Detect which cell encompasses the target text, then output its (x, y) center coordinate. 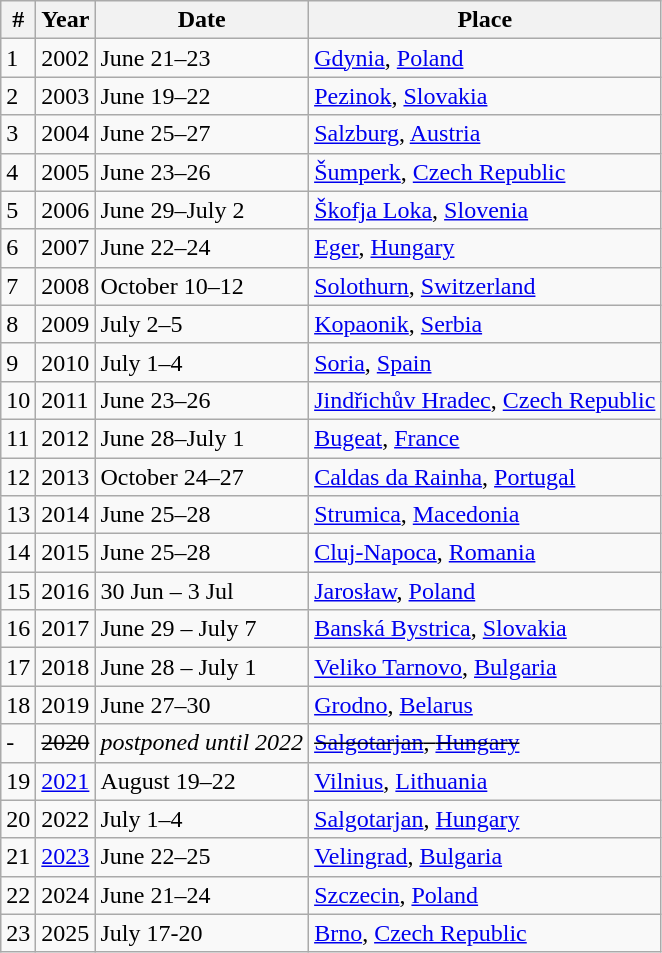
2015 (66, 553)
22 (18, 895)
2020 (66, 743)
10 (18, 400)
Cluj-Napoca, Romania (485, 553)
16 (18, 629)
June 25–27 (202, 134)
Brno, Czech Republic (485, 933)
20 (18, 819)
Kopaonik, Serbia (485, 324)
June 28 – July 1 (202, 667)
Salzburg, Austria (485, 134)
Jarosław, Poland (485, 591)
21 (18, 857)
June 21–23 (202, 58)
8 (18, 324)
June 29 – July 7 (202, 629)
12 (18, 477)
Vilnius, Lithuania (485, 781)
14 (18, 553)
15 (18, 591)
postponed until 2022 (202, 743)
July 17-20 (202, 933)
Gdynia, Poland (485, 58)
Solothurn, Switzerland (485, 286)
2009 (66, 324)
2013 (66, 477)
June 21–24 (202, 895)
2010 (66, 362)
October 10–12 (202, 286)
2008 (66, 286)
Caldas da Rainha, Portugal (485, 477)
June 28–July 1 (202, 438)
Date (202, 20)
June 22–25 (202, 857)
August 19–22 (202, 781)
2002 (66, 58)
Soria, Spain (485, 362)
9 (18, 362)
2014 (66, 515)
6 (18, 248)
2012 (66, 438)
2016 (66, 591)
June 19–22 (202, 96)
June 29–July 2 (202, 210)
2023 (66, 857)
June 27–30 (202, 705)
2021 (66, 781)
13 (18, 515)
2025 (66, 933)
Veliko Tarnovo, Bulgaria (485, 667)
2011 (66, 400)
Year (66, 20)
Szczecin, Poland (485, 895)
2006 (66, 210)
October 24–27 (202, 477)
2017 (66, 629)
17 (18, 667)
Strumica, Macedonia (485, 515)
Place (485, 20)
Banská Bystrica, Slovakia (485, 629)
Jindřichův Hradec, Czech Republic (485, 400)
3 (18, 134)
23 (18, 933)
2024 (66, 895)
2003 (66, 96)
2005 (66, 172)
2018 (66, 667)
Eger, Hungary (485, 248)
2022 (66, 819)
4 (18, 172)
19 (18, 781)
Bugeat, France (485, 438)
1 (18, 58)
30 Jun – 3 Jul (202, 591)
Škofja Loka, Slovenia (485, 210)
2004 (66, 134)
Grodno, Belarus (485, 705)
11 (18, 438)
July 2–5 (202, 324)
Šumperk, Czech Republic (485, 172)
# (18, 20)
2007 (66, 248)
18 (18, 705)
Velingrad, Bulgaria (485, 857)
June 22–24 (202, 248)
5 (18, 210)
2 (18, 96)
2019 (66, 705)
Pezinok, Slovakia (485, 96)
7 (18, 286)
- (18, 743)
